Capture the cell that displays the provided text and extract its [x, y] central coordinate. 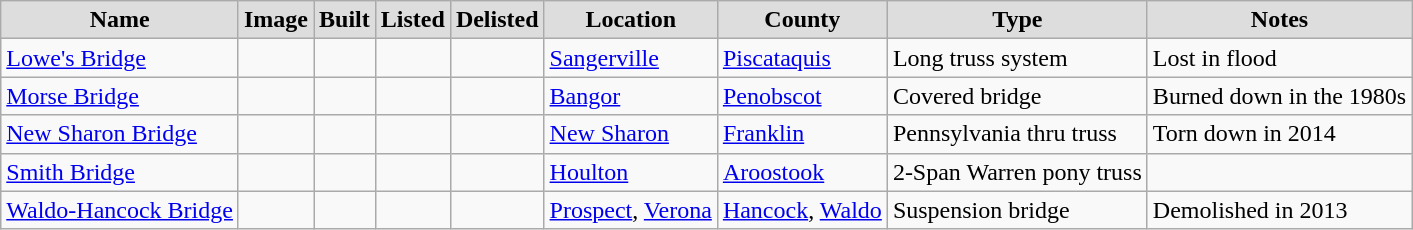
Franklin [802, 134]
Hancock, Waldo [802, 210]
Delisted [497, 20]
Sangerville [630, 58]
Long truss system [1017, 58]
Aroostook [802, 172]
Penobscot [802, 96]
Listed [412, 20]
Demolished in 2013 [1279, 210]
Name [120, 20]
Notes [1279, 20]
Bangor [630, 96]
Smith Bridge [120, 172]
Built [345, 20]
Torn down in 2014 [1279, 134]
Piscataquis [802, 58]
County [802, 20]
Covered bridge [1017, 96]
Suspension bridge [1017, 210]
Prospect, Verona [630, 210]
Image [276, 20]
Waldo-Hancock Bridge [120, 210]
2-Span Warren pony truss [1017, 172]
Houlton [630, 172]
New Sharon [630, 134]
Lost in flood [1279, 58]
New Sharon Bridge [120, 134]
Type [1017, 20]
Lowe's Bridge [120, 58]
Morse Bridge [120, 96]
Location [630, 20]
Burned down in the 1980s [1279, 96]
Pennsylvania thru truss [1017, 134]
